Output the (X, Y) coordinate of the center of the cell containing the given text.  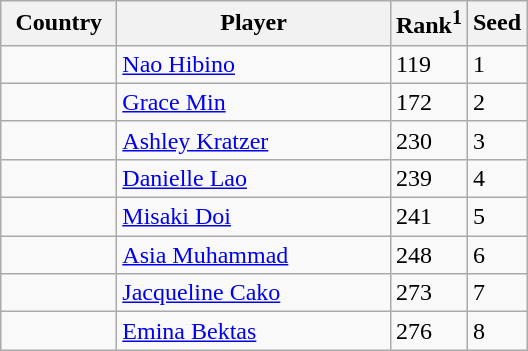
Asia Muhammad (254, 255)
1 (496, 64)
4 (496, 178)
248 (428, 255)
239 (428, 178)
3 (496, 140)
172 (428, 102)
Nao Hibino (254, 64)
Grace Min (254, 102)
241 (428, 217)
8 (496, 331)
Ashley Kratzer (254, 140)
Country (59, 24)
7 (496, 293)
5 (496, 217)
Rank1 (428, 24)
Seed (496, 24)
276 (428, 331)
273 (428, 293)
Danielle Lao (254, 178)
6 (496, 255)
Emina Bektas (254, 331)
Misaki Doi (254, 217)
2 (496, 102)
119 (428, 64)
230 (428, 140)
Jacqueline Cako (254, 293)
Player (254, 24)
